From the cell containing the given text, extract its center point as [x, y] coordinate. 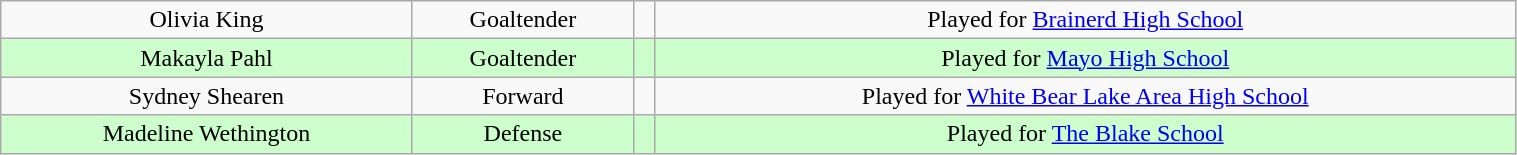
Madeline Wethington [206, 134]
Defense [522, 134]
Makayla Pahl [206, 58]
Played for The Blake School [1085, 134]
Played for Brainerd High School [1085, 20]
Sydney Shearen [206, 96]
Played for Mayo High School [1085, 58]
Olivia King [206, 20]
Played for White Bear Lake Area High School [1085, 96]
Forward [522, 96]
